Search for the cell housing the specified text and yield its (x, y) center coordinate. 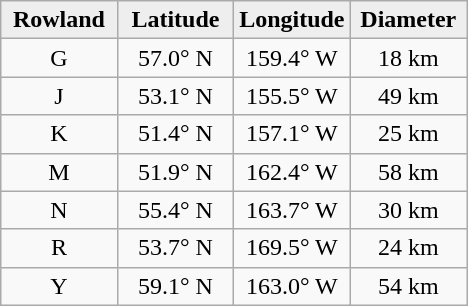
J (59, 96)
53.7° N (175, 248)
169.5° W (292, 248)
53.1° N (175, 96)
59.1° N (175, 286)
Diameter (408, 20)
163.7° W (292, 210)
R (59, 248)
55.4° N (175, 210)
30 km (408, 210)
N (59, 210)
163.0° W (292, 286)
162.4° W (292, 172)
24 km (408, 248)
58 km (408, 172)
Latitude (175, 20)
51.9° N (175, 172)
57.0° N (175, 58)
155.5° W (292, 96)
Y (59, 286)
Longitude (292, 20)
G (59, 58)
49 km (408, 96)
51.4° N (175, 134)
157.1° W (292, 134)
54 km (408, 286)
Rowland (59, 20)
18 km (408, 58)
K (59, 134)
159.4° W (292, 58)
M (59, 172)
25 km (408, 134)
